Provide the (x, y) coordinate of the cell's center where the given text is located.  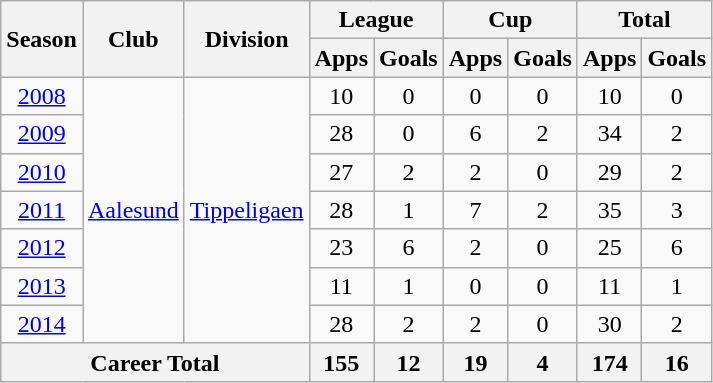
3 (677, 210)
Club (133, 39)
Career Total (155, 362)
2012 (42, 248)
League (376, 20)
2011 (42, 210)
Total (644, 20)
30 (609, 324)
19 (475, 362)
2009 (42, 134)
4 (543, 362)
35 (609, 210)
12 (409, 362)
174 (609, 362)
29 (609, 172)
Aalesund (133, 210)
34 (609, 134)
25 (609, 248)
Division (246, 39)
Cup (510, 20)
23 (341, 248)
155 (341, 362)
2010 (42, 172)
2008 (42, 96)
Season (42, 39)
7 (475, 210)
16 (677, 362)
2013 (42, 286)
27 (341, 172)
Tippeligaen (246, 210)
2014 (42, 324)
